Output the (x, y) coordinate of the center of the cell containing the given text.  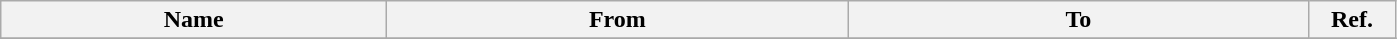
Ref. (1352, 20)
Name (194, 20)
To (1078, 20)
From (618, 20)
